Scan for the cell matching the given text and deliver its [x, y] coordinate at center. 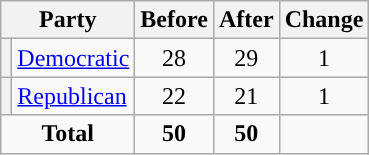
Change [324, 20]
28 [174, 58]
Democratic [74, 58]
Party [68, 20]
Before [174, 20]
21 [246, 96]
Republican [74, 96]
29 [246, 58]
22 [174, 96]
Total [68, 134]
After [246, 20]
